Return [X, Y] of the center of cell containing provided text 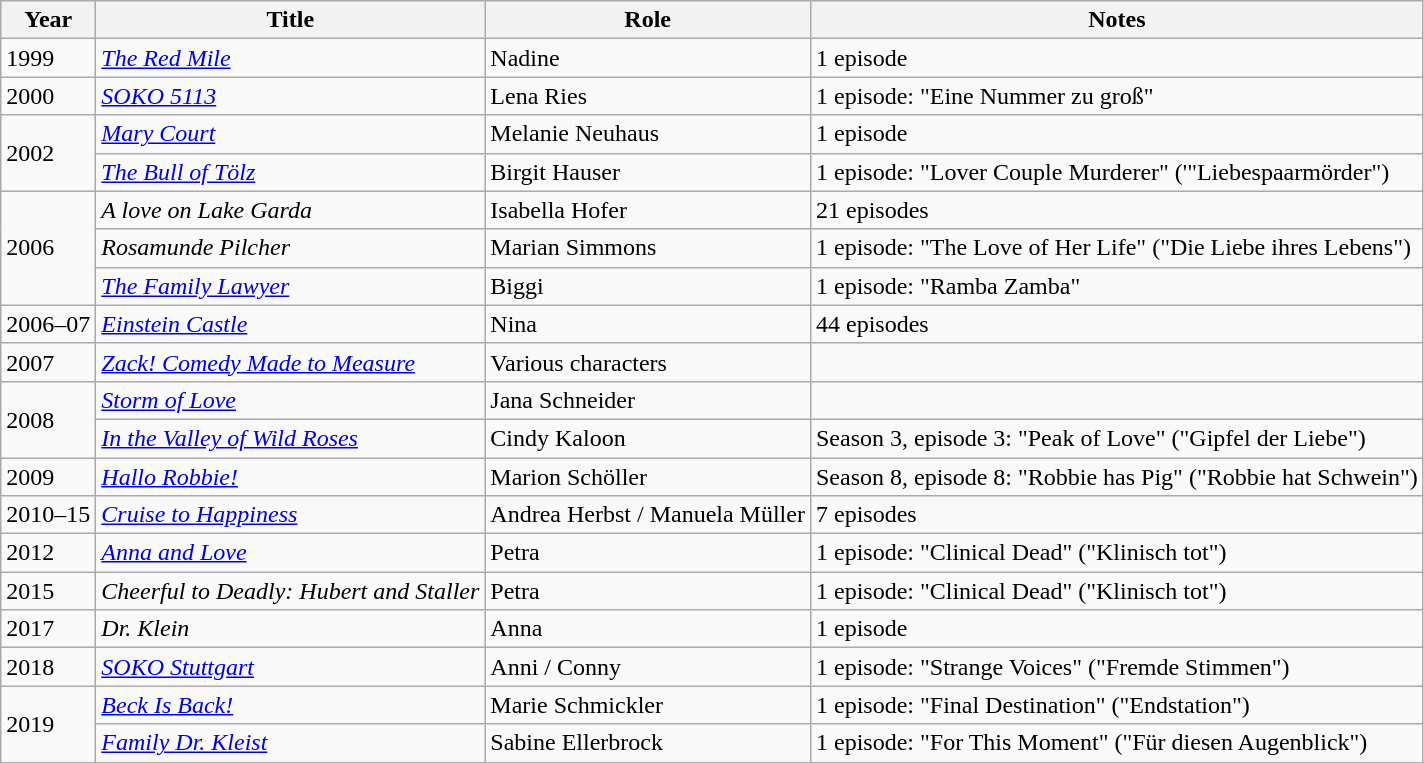
44 episodes [1116, 324]
2006 [48, 248]
2006–07 [48, 324]
Anni / Conny [648, 667]
7 episodes [1116, 515]
2010–15 [48, 515]
Nadine [648, 58]
21 episodes [1116, 210]
Einstein Castle [290, 324]
1 episode: "Strange Voices" ("Fremde Stimmen") [1116, 667]
Year [48, 20]
2019 [48, 724]
Andrea Herbst / Manuela Müller [648, 515]
1 episode: "Final Destination" ("Endstation") [1116, 705]
The Bull of Tölz [290, 172]
Marian Simmons [648, 248]
1 episode: "Lover Couple Murderer" ('"Liebespaarmörder") [1116, 172]
1 episode: "The Love of Her Life" ("Die Liebe ihres Lebens") [1116, 248]
Role [648, 20]
In the Valley of Wild Roses [290, 438]
Mary Court [290, 134]
2000 [48, 96]
2012 [48, 553]
Nina [648, 324]
Hallo Robbie! [290, 477]
Notes [1116, 20]
SOKO Stuttgart [290, 667]
Family Dr. Kleist [290, 743]
2018 [48, 667]
2007 [48, 362]
1 episode: "Eine Nummer zu groß" [1116, 96]
Cindy Kaloon [648, 438]
2002 [48, 153]
Birgit Hauser [648, 172]
Cruise to Happiness [290, 515]
Marion Schöller [648, 477]
Anna [648, 629]
Biggi [648, 286]
Dr. Klein [290, 629]
The Family Lawyer [290, 286]
SOKO 5113 [290, 96]
2008 [48, 419]
Isabella Hofer [648, 210]
1 episode: "Ramba Zamba" [1116, 286]
Lena Ries [648, 96]
Sabine Ellerbrock [648, 743]
1 episode: "For This Moment" ("Für diesen Augenblick") [1116, 743]
1999 [48, 58]
The Red Mile [290, 58]
Storm of Love [290, 400]
Melanie Neuhaus [648, 134]
Season 8, episode 8: "Robbie has Pig" ("Robbie hat Schwein") [1116, 477]
Zack! Comedy Made to Measure [290, 362]
A love on Lake Garda [290, 210]
Jana Schneider [648, 400]
2015 [48, 591]
Season 3, episode 3: "Peak of Love" ("Gipfel der Liebe") [1116, 438]
Title [290, 20]
Various characters [648, 362]
2017 [48, 629]
Rosamunde Pilcher [290, 248]
Cheerful to Deadly: Hubert and Staller [290, 591]
Anna and Love [290, 553]
2009 [48, 477]
Marie Schmickler [648, 705]
Beck Is Back! [290, 705]
